Scan for the cell matching the given text and deliver its (X, Y) coordinate at center. 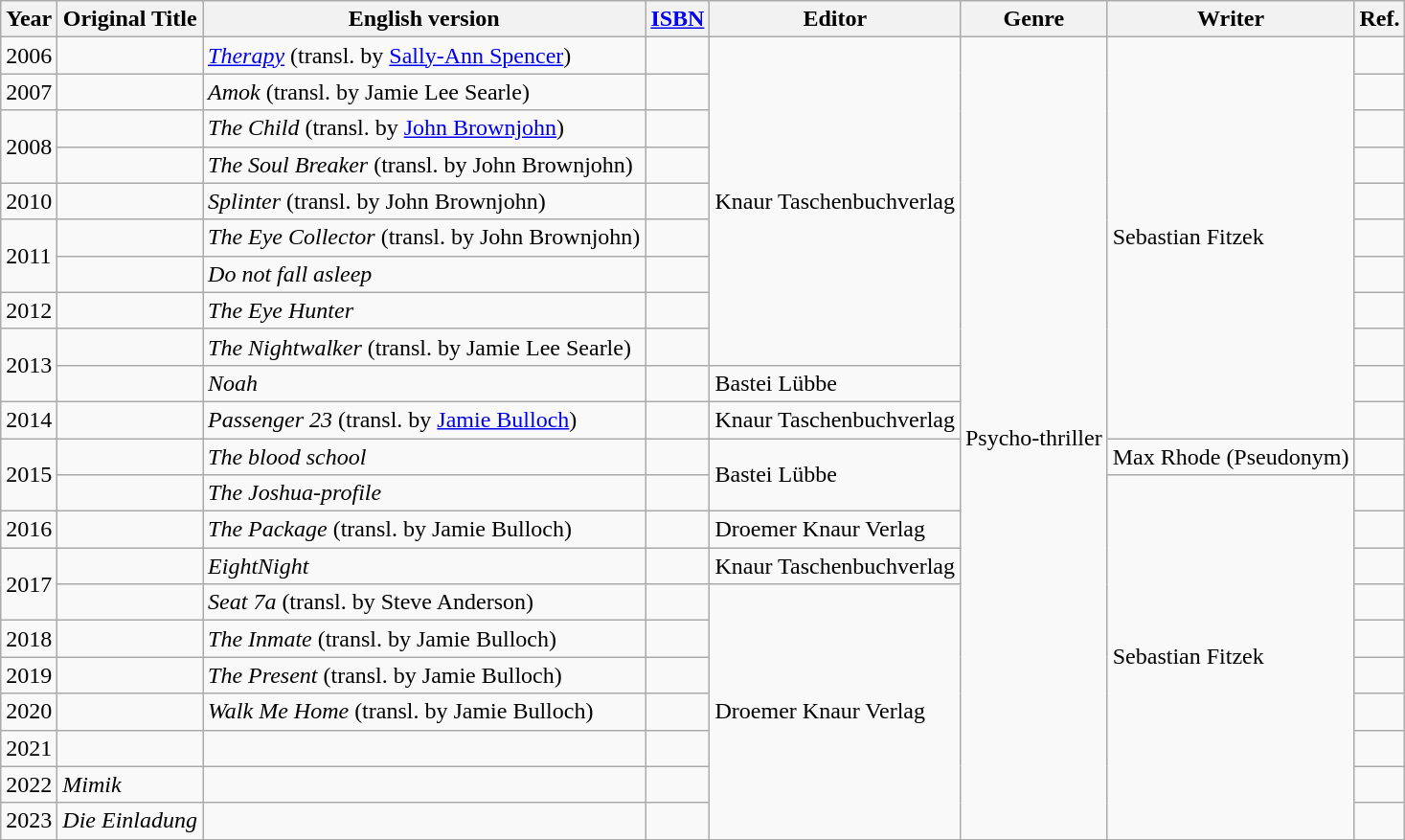
EightNight (424, 566)
Editor (835, 19)
2006 (29, 56)
2012 (29, 310)
The Nightwalker (transl. by Jamie Lee Searle) (424, 347)
Writer (1231, 19)
Year (29, 19)
2022 (29, 784)
The Child (transl. by John Brownjohn) (424, 128)
The blood school (424, 457)
Mimik (130, 784)
2020 (29, 712)
2008 (29, 147)
2016 (29, 530)
2014 (29, 420)
The Eye Hunter (424, 310)
The Soul Breaker (transl. by John Brownjohn) (424, 165)
English version (424, 19)
Genre (1033, 19)
2013 (29, 365)
Splinter (transl. by John Brownjohn) (424, 201)
The Inmate (transl. by Jamie Bulloch) (424, 639)
Walk Me Home (transl. by Jamie Bulloch) (424, 712)
Psycho-thriller (1033, 439)
2011 (29, 256)
Ref. (1379, 19)
Therapy (transl. by Sally-Ann Spencer) (424, 56)
2023 (29, 821)
Amok (transl. by Jamie Lee Searle) (424, 92)
The Joshua-profile (424, 493)
Seat 7a (transl. by Steve Anderson) (424, 602)
2018 (29, 639)
ISBN (678, 19)
2017 (29, 584)
Die Einladung (130, 821)
Do not fall asleep (424, 274)
2015 (29, 475)
2007 (29, 92)
Noah (424, 383)
The Package (transl. by Jamie Bulloch) (424, 530)
2021 (29, 748)
2019 (29, 675)
Original Title (130, 19)
Passenger 23 (transl. by Jamie Bulloch) (424, 420)
The Present (transl. by Jamie Bulloch) (424, 675)
2010 (29, 201)
The Eye Collector (transl. by John Brownjohn) (424, 238)
Max Rhode (Pseudonym) (1231, 457)
